Identify which cell holds the provided text, then report its [x, y] central coordinate. 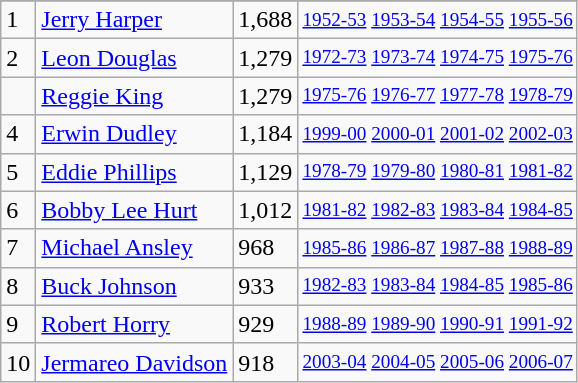
1,129 [266, 172]
1,688 [266, 20]
2 [18, 58]
8 [18, 286]
10 [18, 362]
1988-89 1989-90 1990-91 1991-92 [438, 324]
2003-04 2004-05 2005-06 2006-07 [438, 362]
4 [18, 134]
Jermareo Davidson [134, 362]
933 [266, 286]
1978-79 1979-80 1980-81 1981-82 [438, 172]
1952-53 1953-54 1954-55 1955-56 [438, 20]
1,184 [266, 134]
Buck Johnson [134, 286]
1972-73 1973-74 1974-75 1975-76 [438, 58]
Erwin Dudley [134, 134]
1975-76 1976-77 1977-78 1978-79 [438, 96]
7 [18, 248]
Michael Ansley [134, 248]
1981-82 1982-83 1983-84 1984-85 [438, 210]
5 [18, 172]
968 [266, 248]
1999-00 2000-01 2001-02 2002-03 [438, 134]
9 [18, 324]
918 [266, 362]
Leon Douglas [134, 58]
929 [266, 324]
Eddie Phillips [134, 172]
Bobby Lee Hurt [134, 210]
6 [18, 210]
Jerry Harper [134, 20]
1,012 [266, 210]
Reggie King [134, 96]
Robert Horry [134, 324]
1985-86 1986-87 1987-88 1988-89 [438, 248]
1 [18, 20]
1982-83 1983-84 1984-85 1985-86 [438, 286]
